Extract the [X, Y] coordinate from the center of the cell holding the provided text.  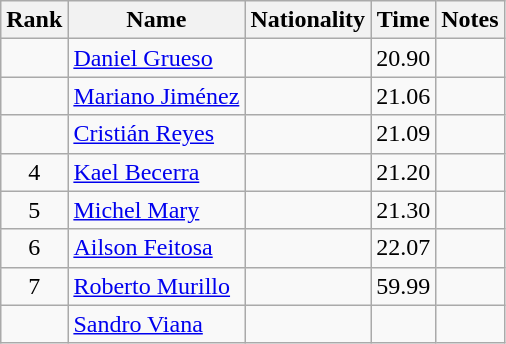
Daniel Grueso [156, 58]
Michel Mary [156, 210]
22.07 [404, 248]
Time [404, 20]
Cristián Reyes [156, 134]
Nationality [308, 20]
21.20 [404, 172]
Roberto Murillo [156, 286]
21.30 [404, 210]
6 [34, 248]
Name [156, 20]
21.06 [404, 96]
5 [34, 210]
Kael Becerra [156, 172]
Ailson Feitosa [156, 248]
20.90 [404, 58]
Rank [34, 20]
Sandro Viana [156, 324]
4 [34, 172]
21.09 [404, 134]
59.99 [404, 286]
7 [34, 286]
Mariano Jiménez [156, 96]
Notes [470, 20]
